Scan for the cell matching the given text and deliver its (X, Y) coordinate at center. 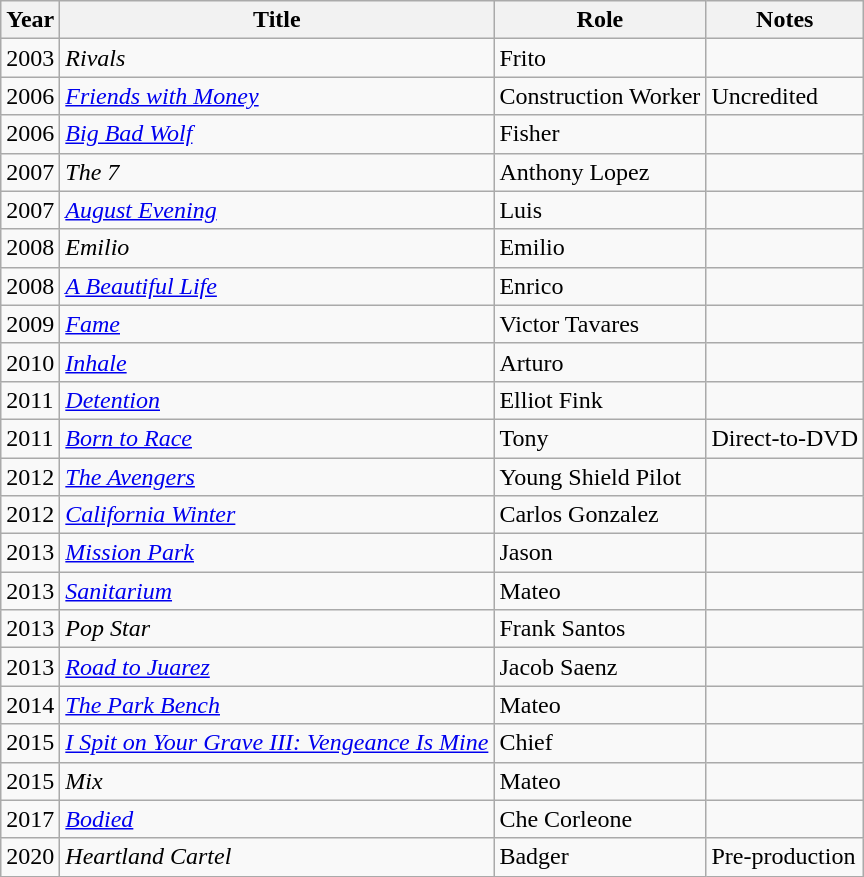
Luis (600, 210)
The Avengers (277, 477)
Road to Juarez (277, 667)
2010 (30, 362)
Jacob Saenz (600, 667)
2003 (30, 58)
Tony (600, 438)
2014 (30, 705)
Enrico (600, 286)
Arturo (600, 362)
The Park Bench (277, 705)
Pre-production (785, 857)
Sanitarium (277, 591)
Anthony Lopez (600, 172)
Inhale (277, 362)
Badger (600, 857)
Victor Tavares (600, 324)
Pop Star (277, 629)
Elliot Fink (600, 400)
Mission Park (277, 553)
August Evening (277, 210)
Born to Race (277, 438)
Notes (785, 20)
Carlos Gonzalez (600, 515)
The 7 (277, 172)
Friends with Money (277, 96)
Che Corleone (600, 819)
Mix (277, 781)
Rivals (277, 58)
2020 (30, 857)
A Beautiful Life (277, 286)
2009 (30, 324)
Jason (600, 553)
Direct-to-DVD (785, 438)
Bodied (277, 819)
Frank Santos (600, 629)
Fame (277, 324)
Fisher (600, 134)
Young Shield Pilot (600, 477)
I Spit on Your Grave III: Vengeance Is Mine (277, 743)
California Winter (277, 515)
Detention (277, 400)
Uncredited (785, 96)
Frito (600, 58)
Chief (600, 743)
Title (277, 20)
Heartland Cartel (277, 857)
Role (600, 20)
Big Bad Wolf (277, 134)
Year (30, 20)
Construction Worker (600, 96)
2017 (30, 819)
